For the text-containing cell, return its midpoint in [x, y] coordinate format. 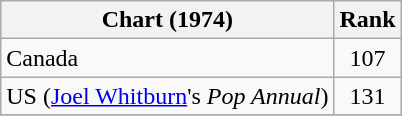
US (Joel Whitburn's Pop Annual) [168, 96]
Chart (1974) [168, 20]
Canada [168, 58]
Rank [368, 20]
107 [368, 58]
131 [368, 96]
